Pinpoint the cell where the given text exists, returning its [X, Y] midpoint coordinate. 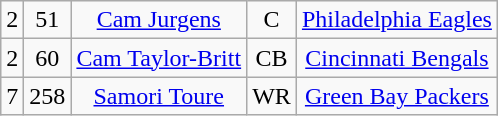
Green Bay Packers [396, 96]
51 [48, 20]
Cam Taylor-Britt [159, 58]
60 [48, 58]
C [272, 20]
Cincinnati Bengals [396, 58]
Samori Toure [159, 96]
WR [272, 96]
Philadelphia Eagles [396, 20]
Cam Jurgens [159, 20]
CB [272, 58]
258 [48, 96]
7 [12, 96]
